Scan for the cell matching the given text and deliver its [x, y] coordinate at center. 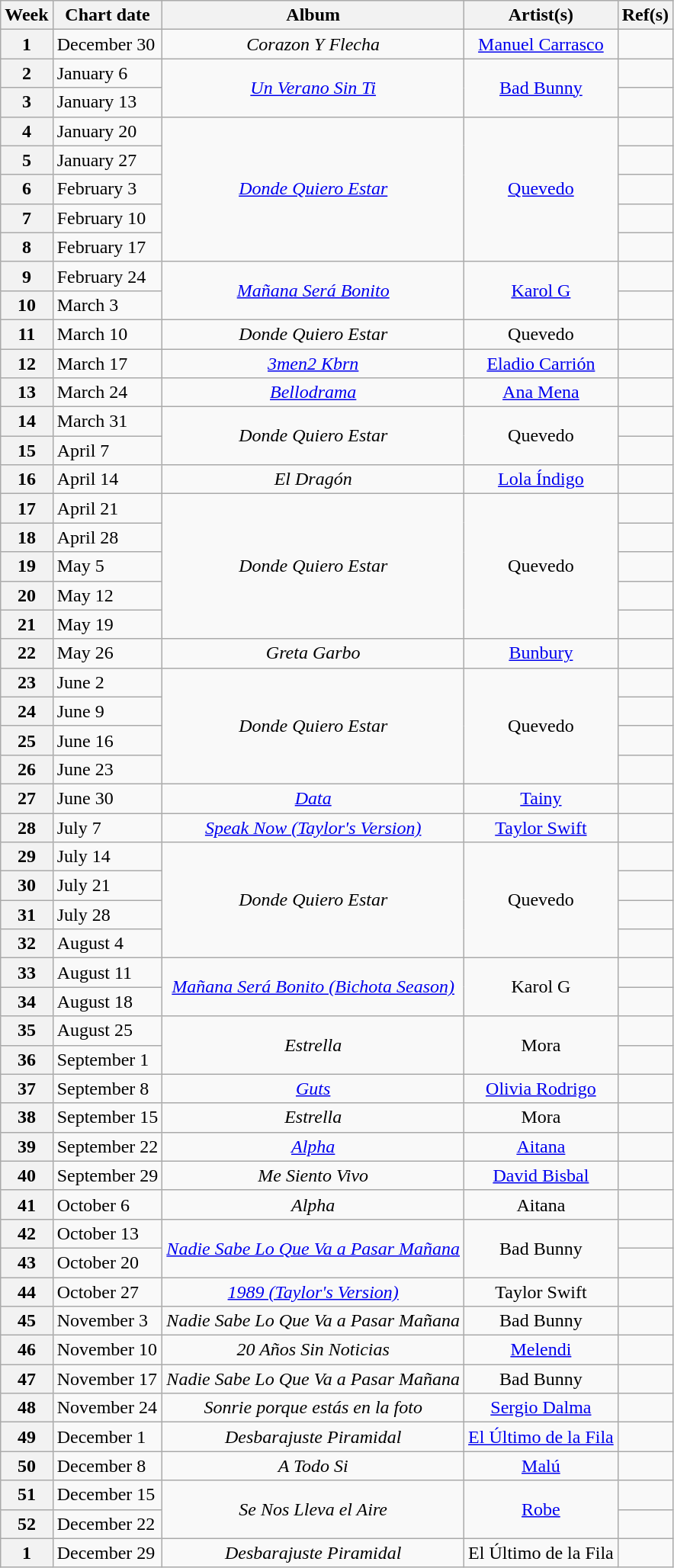
Corazon Y Flecha [313, 44]
January 27 [108, 160]
3men2 Kbrn [313, 364]
April 21 [108, 508]
June 9 [108, 711]
January 20 [108, 131]
March 17 [108, 364]
4 [27, 131]
February 24 [108, 276]
36 [27, 1060]
38 [27, 1117]
Data [313, 798]
Speak Now (Taylor's Version) [313, 827]
31 [27, 915]
33 [27, 973]
Artist(s) [541, 15]
February 17 [108, 247]
18 [27, 537]
September 1 [108, 1060]
July 14 [108, 857]
45 [27, 1321]
Mañana Será Bonito (Bichota Season) [313, 987]
October 13 [108, 1233]
Ana Mena [541, 393]
April 28 [108, 537]
26 [27, 769]
November 10 [108, 1350]
Greta Garbo [313, 653]
August 18 [108, 1002]
March 31 [108, 422]
February 3 [108, 189]
December 8 [108, 1466]
David Bisbal [541, 1175]
30 [27, 886]
35 [27, 1031]
28 [27, 827]
December 22 [108, 1524]
37 [27, 1089]
April 7 [108, 451]
October 6 [108, 1204]
2 [27, 73]
1989 (Taylor's Version) [313, 1292]
January 6 [108, 73]
March 3 [108, 305]
September 29 [108, 1175]
June 23 [108, 769]
27 [27, 798]
Eladio Carrión [541, 364]
Robe [541, 1509]
39 [27, 1146]
10 [27, 305]
14 [27, 422]
12 [27, 364]
24 [27, 711]
25 [27, 740]
41 [27, 1204]
6 [27, 189]
50 [27, 1466]
40 [27, 1175]
February 10 [108, 218]
Me Siento Vivo [313, 1175]
20 [27, 595]
Guts [313, 1089]
16 [27, 479]
November 17 [108, 1379]
48 [27, 1408]
Manuel Carrasco [541, 44]
November 3 [108, 1321]
Lola Índigo [541, 479]
September 8 [108, 1089]
7 [27, 218]
13 [27, 393]
Bellodrama [313, 393]
May 5 [108, 566]
June 30 [108, 798]
December 30 [108, 44]
20 Años Sin Noticias [313, 1350]
Tainy [541, 798]
Melendi [541, 1350]
June 2 [108, 682]
23 [27, 682]
May 19 [108, 624]
August 4 [108, 944]
December 15 [108, 1495]
17 [27, 508]
Ref(s) [645, 15]
44 [27, 1292]
46 [27, 1350]
19 [27, 566]
8 [27, 247]
9 [27, 276]
52 [27, 1524]
July 28 [108, 915]
April 14 [108, 479]
32 [27, 944]
Mañana Será Bonito [313, 290]
May 12 [108, 595]
Sonrie porque estás en la foto [313, 1408]
Chart date [108, 15]
December 29 [108, 1553]
El Dragón [313, 479]
August 11 [108, 973]
July 7 [108, 827]
Un Verano Sin Ti [313, 88]
29 [27, 857]
October 27 [108, 1292]
November 24 [108, 1408]
March 10 [108, 334]
December 1 [108, 1437]
July 21 [108, 886]
5 [27, 160]
Se Nos Lleva el Aire [313, 1509]
Bunbury [541, 653]
June 16 [108, 740]
May 26 [108, 653]
47 [27, 1379]
October 20 [108, 1262]
34 [27, 1002]
Album [313, 15]
11 [27, 334]
March 24 [108, 393]
49 [27, 1437]
51 [27, 1495]
September 15 [108, 1117]
43 [27, 1262]
September 22 [108, 1146]
August 25 [108, 1031]
January 13 [108, 102]
15 [27, 451]
22 [27, 653]
Olivia Rodrigo [541, 1089]
3 [27, 102]
21 [27, 624]
Sergio Dalma [541, 1408]
Malú [541, 1466]
A Todo Si [313, 1466]
42 [27, 1233]
Week [27, 15]
